Identify which cell holds the provided text, then report its (x, y) central coordinate. 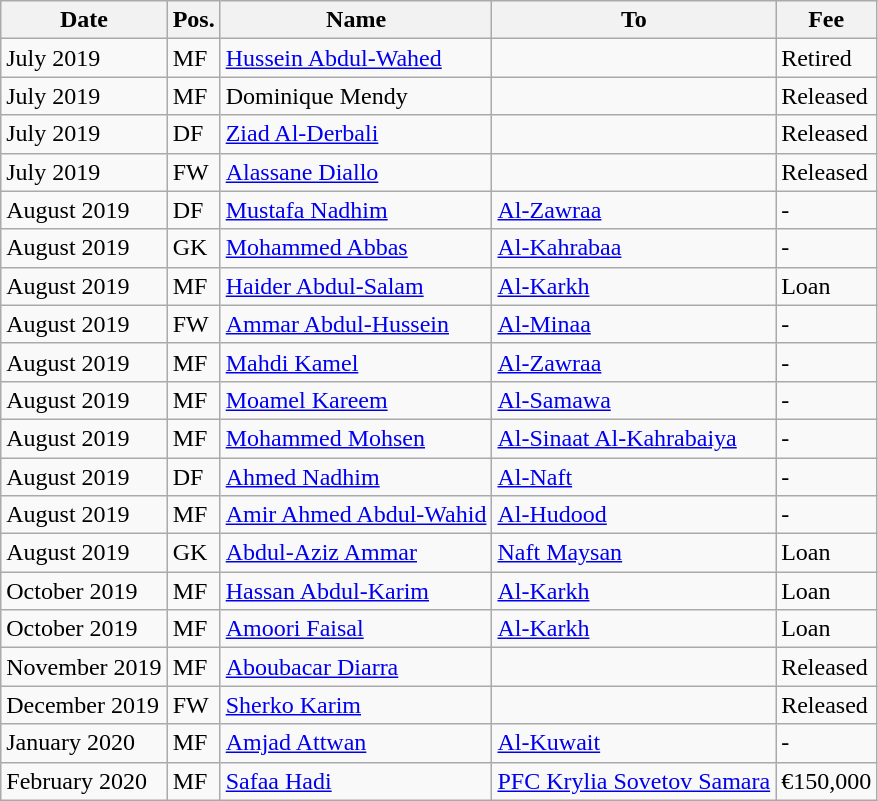
Al-Kuwait (634, 743)
Pos. (194, 20)
Amir Ahmed Abdul-Wahid (356, 515)
Aboubacar Diarra (356, 667)
PFC Krylia Sovetov Samara (634, 781)
Al-Kahrabaa (634, 248)
Al-Naft (634, 477)
Al-Minaa (634, 324)
Naft Maysan (634, 553)
Hassan Abdul-Karim (356, 591)
Date (84, 20)
January 2020 (84, 743)
Ahmed Nadhim (356, 477)
December 2019 (84, 705)
Al-Sinaat Al-Kahrabaiya (634, 438)
To (634, 20)
Mustafa Nadhim (356, 210)
Ammar Abdul-Hussein (356, 324)
Moamel Kareem (356, 400)
€150,000 (826, 781)
Amjad Attwan (356, 743)
Name (356, 20)
Fee (826, 20)
Mahdi Kamel (356, 362)
Haider Abdul-Salam (356, 286)
Al-Hudood (634, 515)
Al-Samawa (634, 400)
Mohammed Mohsen (356, 438)
Sherko Karim (356, 705)
Safaa Hadi (356, 781)
Mohammed Abbas (356, 248)
Abdul-Aziz Ammar (356, 553)
Retired (826, 58)
Dominique Mendy (356, 96)
Hussein Abdul-Wahed (356, 58)
November 2019 (84, 667)
Alassane Diallo (356, 172)
February 2020 (84, 781)
Ziad Al-Derbali (356, 134)
Amoori Faisal (356, 629)
